Capture the cell that displays the provided text and extract its [X, Y] central coordinate. 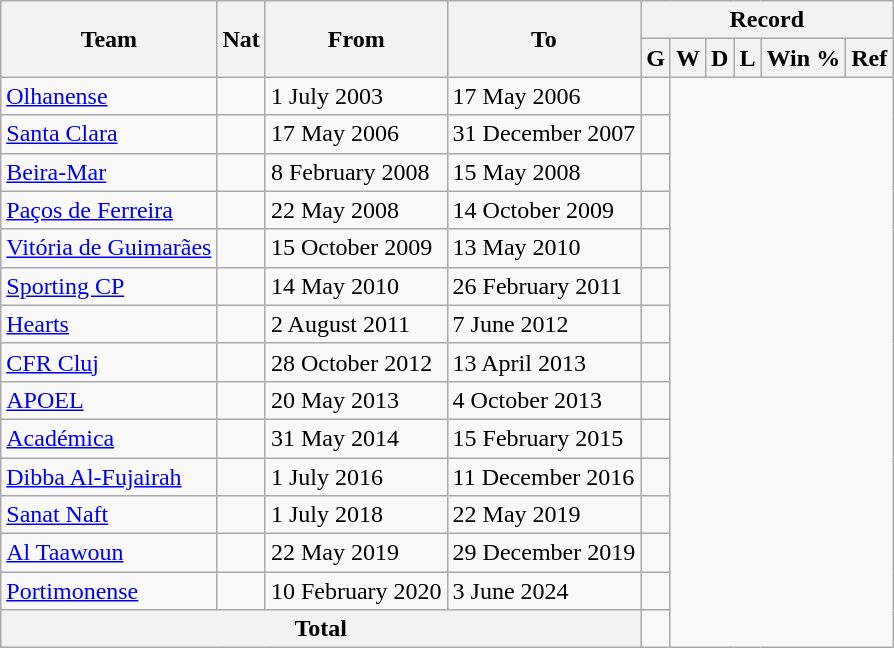
13 April 2013 [544, 362]
Sporting CP [109, 286]
15 February 2015 [544, 438]
Team [109, 39]
Paços de Ferreira [109, 210]
1 July 2016 [356, 477]
L [748, 58]
11 December 2016 [544, 477]
Al Taawoun [109, 553]
Win % [804, 58]
CFR Cluj [109, 362]
22 May 2008 [356, 210]
Portimonense [109, 591]
W [688, 58]
To [544, 39]
1 July 2003 [356, 96]
Olhanense [109, 96]
D [720, 58]
Sanat Naft [109, 515]
Académica [109, 438]
13 May 2010 [544, 248]
20 May 2013 [356, 400]
28 October 2012 [356, 362]
Hearts [109, 324]
31 May 2014 [356, 438]
Nat [241, 39]
1 July 2018 [356, 515]
Ref [870, 58]
31 December 2007 [544, 134]
14 October 2009 [544, 210]
26 February 2011 [544, 286]
G [656, 58]
4 October 2013 [544, 400]
Santa Clara [109, 134]
29 December 2019 [544, 553]
8 February 2008 [356, 172]
Record [767, 20]
Dibba Al-Fujairah [109, 477]
15 May 2008 [544, 172]
7 June 2012 [544, 324]
10 February 2020 [356, 591]
15 October 2009 [356, 248]
From [356, 39]
APOEL [109, 400]
3 June 2024 [544, 591]
Total [321, 629]
2 August 2011 [356, 324]
14 May 2010 [356, 286]
Beira-Mar [109, 172]
Vitória de Guimarães [109, 248]
